Find where the given text appears and provide that cell's center as [X, Y] coordinate. 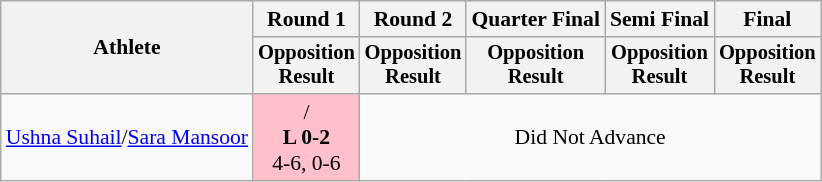
/L 0-24-6, 0-6 [306, 138]
Round 1 [306, 19]
Quarter Final [536, 19]
Round 2 [414, 19]
Ushna Suhail/Sara Mansoor [127, 138]
Final [768, 19]
Did Not Advance [590, 138]
Semi Final [660, 19]
Athlete [127, 48]
